Locate the cell with the specified text and output its (x, y) center coordinate. 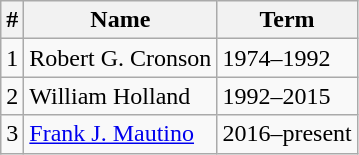
Frank J. Mautino (120, 134)
2 (12, 96)
1992–2015 (287, 96)
William Holland (120, 96)
Term (287, 20)
2016–present (287, 134)
1 (12, 58)
3 (12, 134)
1974–1992 (287, 58)
Robert G. Cronson (120, 58)
# (12, 20)
Name (120, 20)
